Return the (x, y) coordinate for the center point of the cell that contains the specified text.  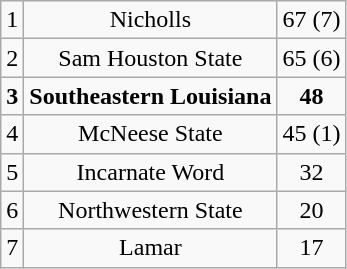
5 (12, 172)
48 (312, 96)
1 (12, 20)
Sam Houston State (150, 58)
Lamar (150, 248)
Northwestern State (150, 210)
McNeese State (150, 134)
4 (12, 134)
2 (12, 58)
20 (312, 210)
6 (12, 210)
67 (7) (312, 20)
32 (312, 172)
3 (12, 96)
Southeastern Louisiana (150, 96)
65 (6) (312, 58)
45 (1) (312, 134)
Nicholls (150, 20)
17 (312, 248)
7 (12, 248)
Incarnate Word (150, 172)
